Search for the cell housing the specified text and yield its (X, Y) center coordinate. 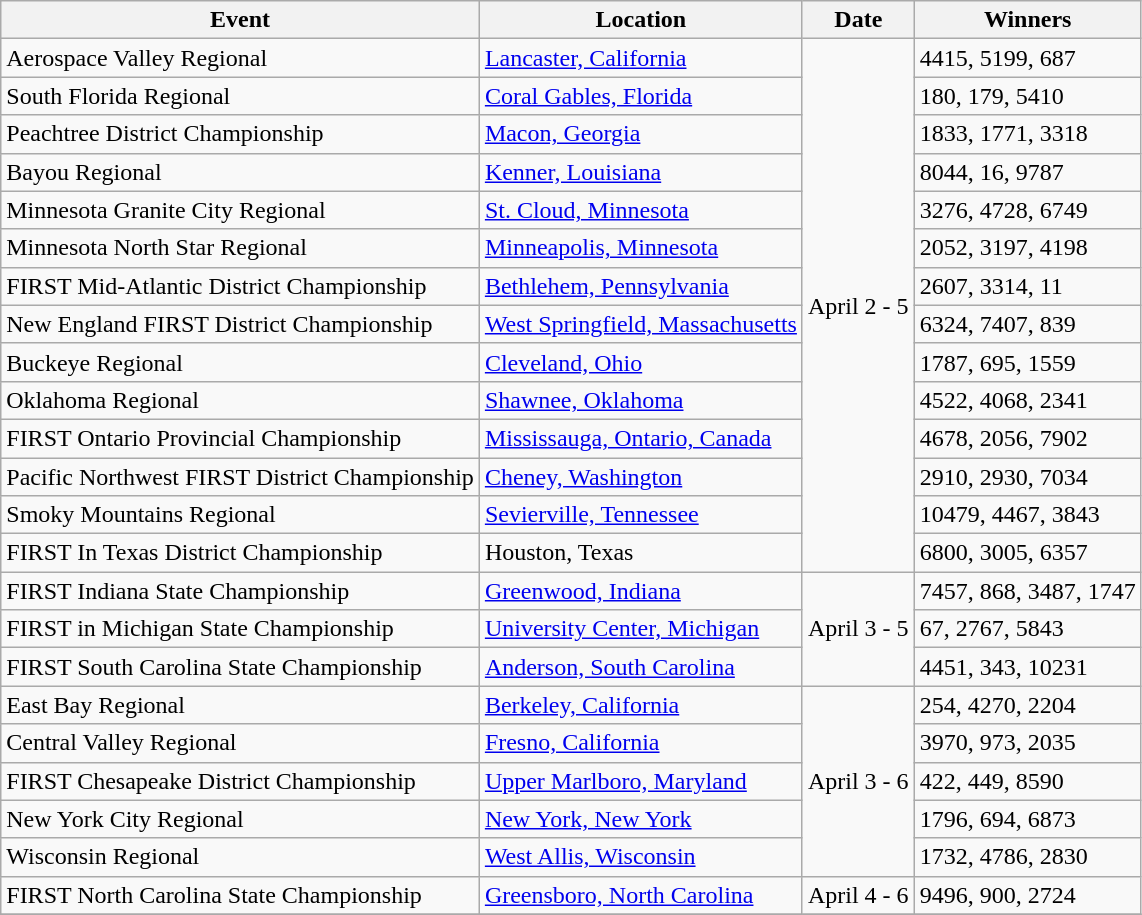
FIRST North Carolina State Championship (240, 895)
2910, 2930, 7034 (1028, 477)
Macon, Georgia (640, 134)
6324, 7407, 839 (1028, 324)
Coral Gables, Florida (640, 96)
St. Cloud, Minnesota (640, 210)
University Center, Michigan (640, 629)
4451, 343, 10231 (1028, 667)
Sevierville, Tennessee (640, 515)
Minneapolis, Minnesota (640, 248)
Berkeley, California (640, 705)
West Allis, Wisconsin (640, 857)
April 3 - 6 (858, 781)
Fresno, California (640, 743)
2052, 3197, 4198 (1028, 248)
1787, 695, 1559 (1028, 362)
Cleveland, Ohio (640, 362)
8044, 16, 9787 (1028, 172)
4678, 2056, 7902 (1028, 438)
67, 2767, 5843 (1028, 629)
Greenwood, Indiana (640, 591)
2607, 3314, 11 (1028, 286)
Date (858, 20)
Location (640, 20)
Houston, Texas (640, 553)
Minnesota Granite City Regional (240, 210)
Minnesota North Star Regional (240, 248)
1796, 694, 6873 (1028, 819)
East Bay Regional (240, 705)
FIRST In Texas District Championship (240, 553)
Oklahoma Regional (240, 400)
Greensboro, North Carolina (640, 895)
New England FIRST District Championship (240, 324)
4522, 4068, 2341 (1028, 400)
Shawnee, Oklahoma (640, 400)
6800, 3005, 6357 (1028, 553)
1833, 1771, 3318 (1028, 134)
April 3 - 5 (858, 629)
10479, 4467, 3843 (1028, 515)
Lancaster, California (640, 58)
Upper Marlboro, Maryland (640, 781)
April 4 - 6 (858, 895)
New York, New York (640, 819)
Central Valley Regional (240, 743)
Aerospace Valley Regional (240, 58)
3970, 973, 2035 (1028, 743)
FIRST in Michigan State Championship (240, 629)
Cheney, Washington (640, 477)
Bethlehem, Pennsylvania (640, 286)
West Springfield, Massachusetts (640, 324)
Pacific Northwest FIRST District Championship (240, 477)
Kenner, Louisiana (640, 172)
South Florida Regional (240, 96)
FIRST Ontario Provincial Championship (240, 438)
4415, 5199, 687 (1028, 58)
Smoky Mountains Regional (240, 515)
Bayou Regional (240, 172)
180, 179, 5410 (1028, 96)
Wisconsin Regional (240, 857)
254, 4270, 2204 (1028, 705)
Event (240, 20)
Anderson, South Carolina (640, 667)
FIRST Indiana State Championship (240, 591)
3276, 4728, 6749 (1028, 210)
Winners (1028, 20)
9496, 900, 2724 (1028, 895)
Buckeye Regional (240, 362)
New York City Regional (240, 819)
422, 449, 8590 (1028, 781)
7457, 868, 3487, 1747 (1028, 591)
FIRST Chesapeake District Championship (240, 781)
Mississauga, Ontario, Canada (640, 438)
FIRST Mid-Atlantic District Championship (240, 286)
April 2 - 5 (858, 306)
1732, 4786, 2830 (1028, 857)
Peachtree District Championship (240, 134)
FIRST South Carolina State Championship (240, 667)
